Detect which cell encompasses the target text, then output its [x, y] center coordinate. 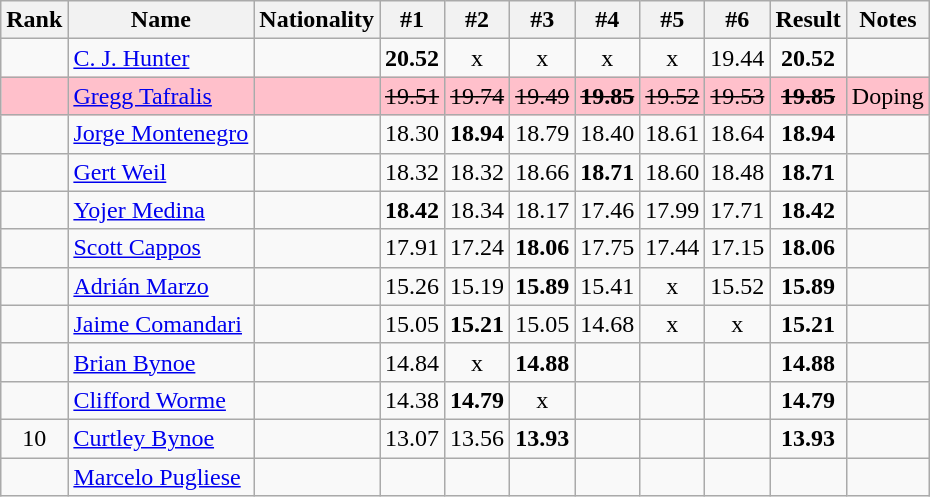
Brian Bynoe [161, 362]
17.91 [412, 248]
#6 [738, 20]
18.30 [412, 134]
15.19 [478, 286]
17.75 [608, 248]
#2 [478, 20]
19.51 [412, 96]
18.79 [542, 134]
17.99 [672, 210]
#1 [412, 20]
Rank [34, 20]
#3 [542, 20]
18.61 [672, 134]
Gregg Tafralis [161, 96]
13.56 [478, 438]
14.38 [412, 400]
15.41 [608, 286]
17.44 [672, 248]
Doping [888, 96]
17.15 [738, 248]
Jorge Montenegro [161, 134]
Name [161, 20]
19.44 [738, 58]
Clifford Worme [161, 400]
Result [808, 20]
15.26 [412, 286]
18.40 [608, 134]
17.71 [738, 210]
18.60 [672, 172]
19.53 [738, 96]
Yojer Medina [161, 210]
Scott Cappos [161, 248]
18.34 [478, 210]
Curtley Bynoe [161, 438]
17.46 [608, 210]
18.48 [738, 172]
C. J. Hunter [161, 58]
#5 [672, 20]
18.17 [542, 210]
17.24 [478, 248]
Notes [888, 20]
19.52 [672, 96]
Gert Weil [161, 172]
15.52 [738, 286]
Adrián Marzo [161, 286]
10 [34, 438]
Marcelo Pugliese [161, 477]
Jaime Comandari [161, 324]
19.49 [542, 96]
14.84 [412, 362]
18.64 [738, 134]
18.66 [542, 172]
#4 [608, 20]
Nationality [317, 20]
13.07 [412, 438]
14.68 [608, 324]
19.74 [478, 96]
